Locate the cell with the specified text and output its [X, Y] center coordinate. 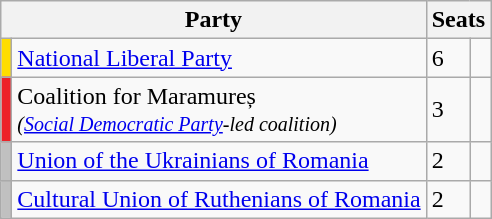
Seats [458, 20]
6 [448, 58]
Union of the Ukrainians of Romania [219, 161]
National Liberal Party [219, 58]
3 [448, 110]
Coalition for Maramureș(Social Democratic Party-led coalition) [219, 110]
Cultural Union of Ruthenians of Romania [219, 199]
Party [214, 20]
